Pinpoint the cell where the given text exists, returning its (x, y) midpoint coordinate. 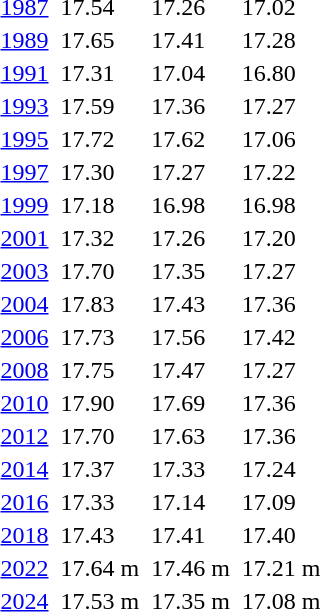
17.90 (100, 403)
17.26 (191, 238)
17.83 (100, 304)
17.31 (100, 73)
17.30 (100, 172)
17.27 (191, 172)
17.62 (191, 139)
17.65 (100, 40)
17.63 (191, 436)
17.73 (100, 337)
17.37 (100, 469)
17.47 (191, 370)
17.14 (191, 502)
17.56 (191, 337)
17.72 (100, 139)
17.69 (191, 403)
17.59 (100, 106)
17.46 m (191, 568)
17.36 (191, 106)
16.98 (191, 205)
17.35 (191, 271)
17.32 (100, 238)
17.64 m (100, 568)
17.04 (191, 73)
17.18 (100, 205)
17.75 (100, 370)
